Output the [X, Y] coordinate of the center of the cell containing the given text.  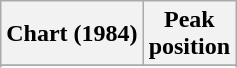
Chart (1984) [72, 34]
Peakposition [189, 34]
